From the cell containing the given text, extract its center point as (x, y) coordinate. 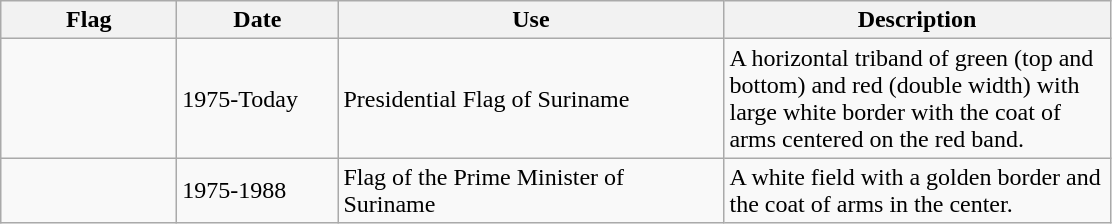
Date (258, 20)
1975-1988 (258, 190)
Flag of the Prime Minister of Suriname (531, 190)
Description (917, 20)
1975-Today (258, 98)
Presidential Flag of Suriname (531, 98)
A horizontal triband of green (top and bottom) and red (double width) with large white border with the coat of arms centered on the red band. (917, 98)
Flag (89, 20)
Use (531, 20)
A white field with a golden border and the coat of arms in the center. (917, 190)
